Locate the cell with the specified text and output its [x, y] center coordinate. 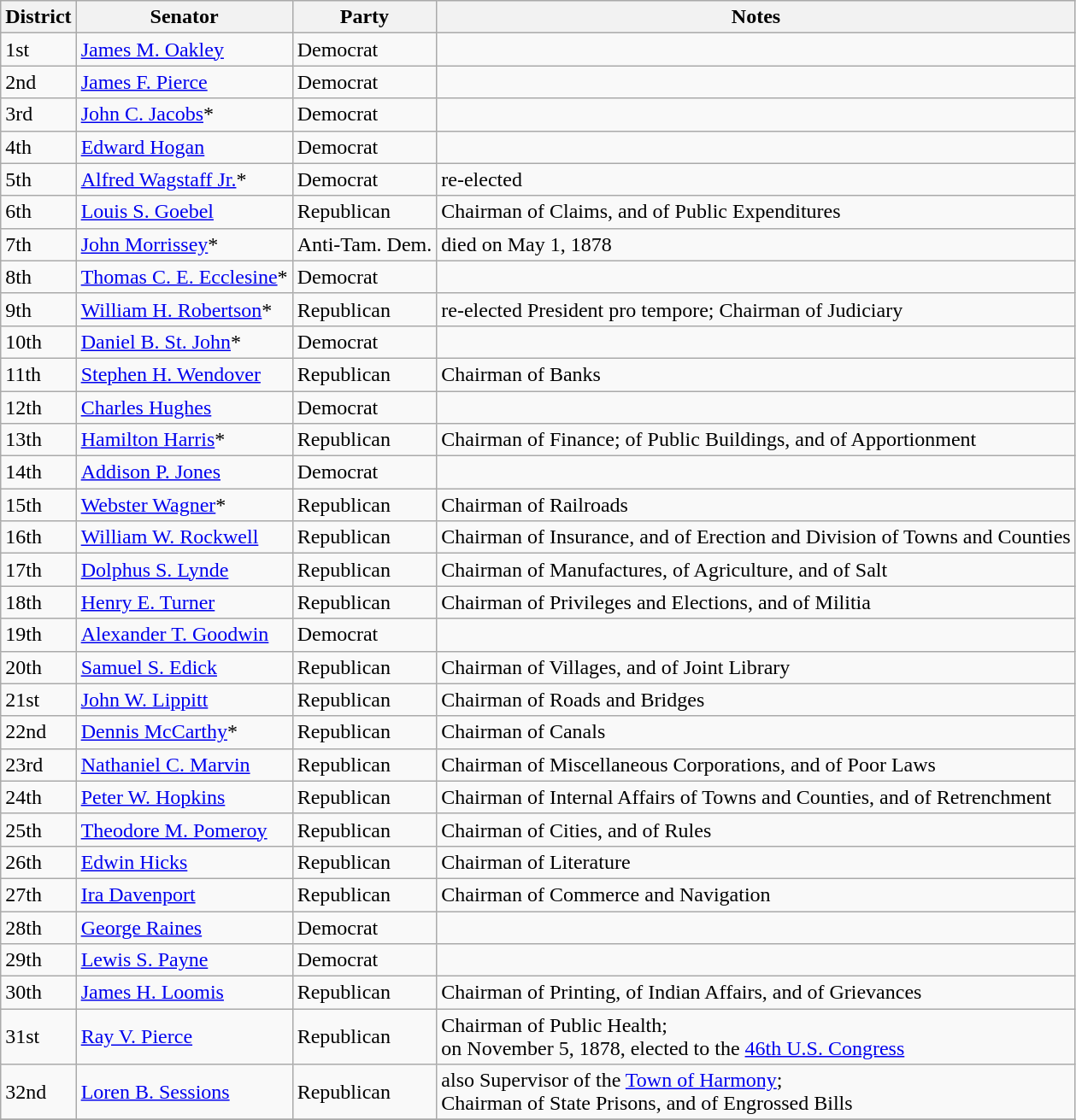
25th [38, 830]
Chairman of Commerce and Navigation [756, 894]
Henry E. Turner [185, 602]
23rd [38, 765]
Chairman of Villages, and of Joint Library [756, 667]
John W. Lippitt [185, 700]
Chairman of Printing, of Indian Affairs, and of Grievances [756, 993]
Alfred Wagstaff Jr.* [185, 179]
James F. Pierce [185, 82]
Daniel B. St. John* [185, 342]
Peter W. Hopkins [185, 797]
District [38, 17]
Nathaniel C. Marvin [185, 765]
Loren B. Sessions [185, 1092]
Lewis S. Payne [185, 960]
Charles Hughes [185, 408]
died on May 1, 1878 [756, 244]
John Morrissey* [185, 244]
Alexander T. Goodwin [185, 635]
William H. Robertson* [185, 309]
John C. Jacobs* [185, 114]
32nd [38, 1092]
4th [38, 147]
17th [38, 570]
1st [38, 50]
31st [38, 1037]
20th [38, 667]
Chairman of Literature [756, 862]
13th [38, 440]
2nd [38, 82]
Chairman of Privileges and Elections, and of Militia [756, 602]
Dennis McCarthy* [185, 732]
Chairman of Internal Affairs of Towns and Counties, and of Retrenchment [756, 797]
James H. Loomis [185, 993]
12th [38, 408]
Hamilton Harris* [185, 440]
27th [38, 894]
26th [38, 862]
Chairman of Roads and Bridges [756, 700]
Dolphus S. Lynde [185, 570]
James M. Oakley [185, 50]
also Supervisor of the Town of Harmony; Chairman of State Prisons, and of Engrossed Bills [756, 1092]
5th [38, 179]
re-elected [756, 179]
8th [38, 277]
9th [38, 309]
Chairman of Finance; of Public Buildings, and of Apportionment [756, 440]
Samuel S. Edick [185, 667]
Louis S. Goebel [185, 212]
21st [38, 700]
re-elected President pro tempore; Chairman of Judiciary [756, 309]
Chairman of Banks [756, 374]
19th [38, 635]
28th [38, 927]
Notes [756, 17]
Chairman of Canals [756, 732]
11th [38, 374]
15th [38, 505]
3rd [38, 114]
Edward Hogan [185, 147]
Anti-Tam. Dem. [364, 244]
6th [38, 212]
30th [38, 993]
18th [38, 602]
Chairman of Claims, and of Public Expenditures [756, 212]
29th [38, 960]
Chairman of Public Health; on November 5, 1878, elected to the 46th U.S. Congress [756, 1037]
Ira Davenport [185, 894]
George Raines [185, 927]
Ray V. Pierce [185, 1037]
Webster Wagner* [185, 505]
10th [38, 342]
Chairman of Railroads [756, 505]
7th [38, 244]
Edwin Hicks [185, 862]
Chairman of Miscellaneous Corporations, and of Poor Laws [756, 765]
16th [38, 537]
Chairman of Manufactures, of Agriculture, and of Salt [756, 570]
Stephen H. Wendover [185, 374]
Senator [185, 17]
22nd [38, 732]
Addison P. Jones [185, 472]
Party [364, 17]
Chairman of Insurance, and of Erection and Division of Towns and Counties [756, 537]
William W. Rockwell [185, 537]
24th [38, 797]
Theodore M. Pomeroy [185, 830]
Thomas C. E. Ecclesine* [185, 277]
14th [38, 472]
Chairman of Cities, and of Rules [756, 830]
